Output the (X, Y) coordinate of the center of the cell containing the given text.  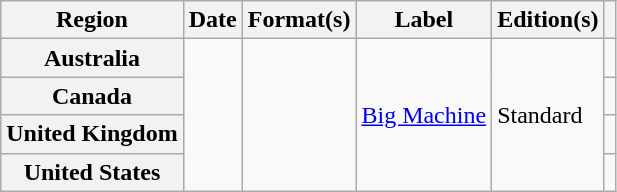
Canada (92, 96)
Edition(s) (548, 20)
Big Machine (424, 115)
Date (212, 20)
United States (92, 172)
Format(s) (299, 20)
Standard (548, 115)
United Kingdom (92, 134)
Region (92, 20)
Australia (92, 58)
Label (424, 20)
